Output the [x, y] coordinate of the center of the cell containing the given text.  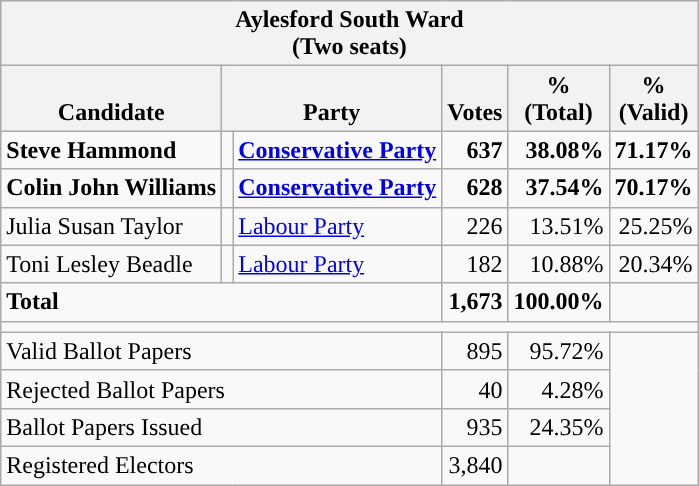
Aylesford South Ward(Two seats) [350, 34]
3,840 [475, 465]
Toni Lesley Beadle [112, 264]
Votes [475, 98]
Ballot Papers Issued [222, 427]
20.34% [654, 264]
935 [475, 427]
Candidate [112, 98]
10.88% [558, 264]
Steve Hammond [112, 150]
38.08% [558, 150]
37.54% [558, 188]
226 [475, 226]
Valid Ballot Papers [222, 351]
182 [475, 264]
1,673 [475, 302]
13.51% [558, 226]
Total [222, 302]
71.17% [654, 150]
628 [475, 188]
Registered Electors [222, 465]
Rejected Ballot Papers [222, 389]
Colin John Williams [112, 188]
100.00% [558, 302]
40 [475, 389]
637 [475, 150]
Julia Susan Taylor [112, 226]
4.28% [558, 389]
70.17% [654, 188]
25.25% [654, 226]
95.72% [558, 351]
%(Valid) [654, 98]
Party [332, 98]
%(Total) [558, 98]
895 [475, 351]
24.35% [558, 427]
